For the text-containing cell, return its midpoint in [x, y] coordinate format. 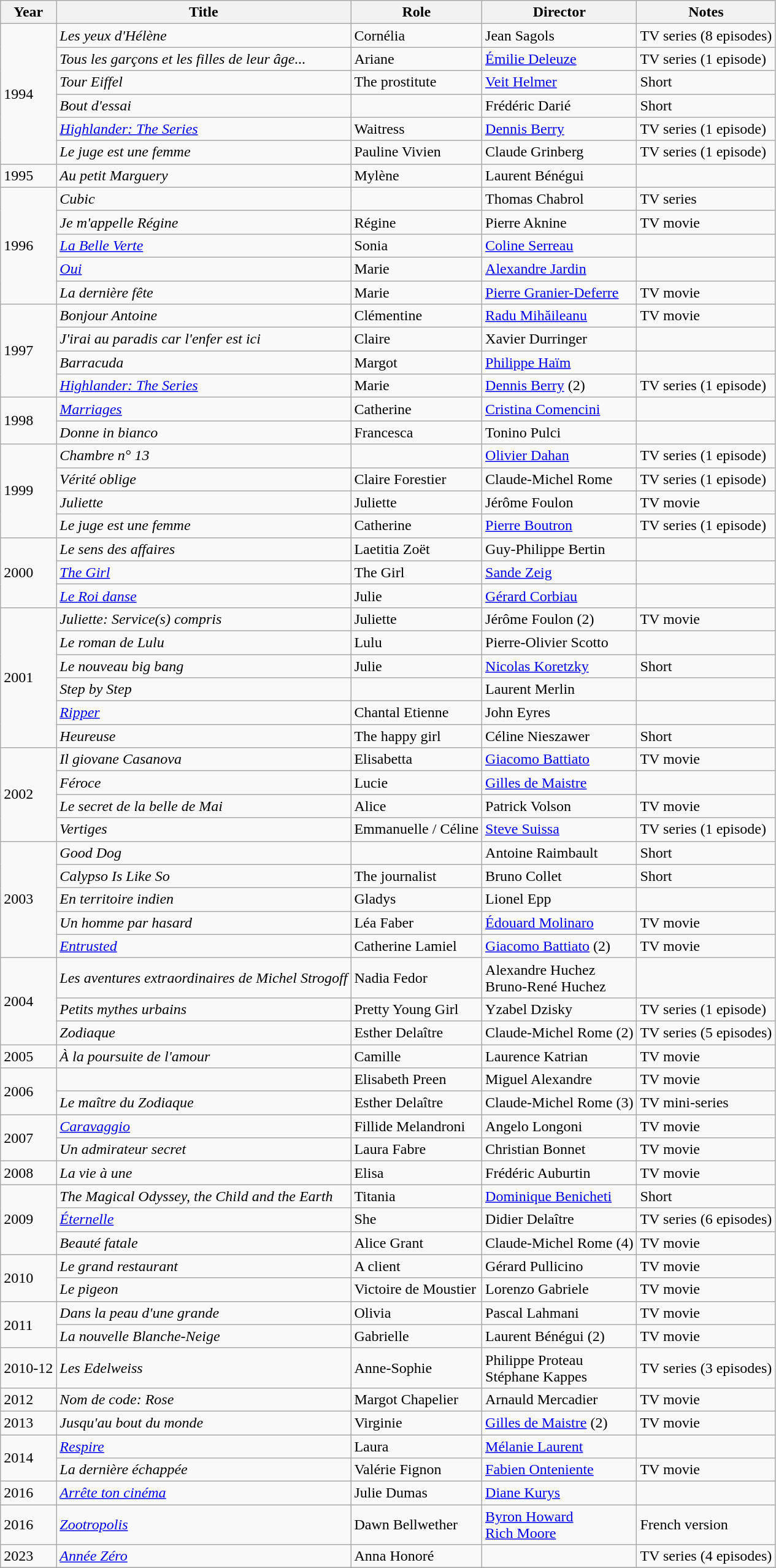
Antoine Raimbault [559, 853]
Year [28, 12]
Pierre Granier-Deferre [559, 293]
La dernière fête [204, 293]
Pierre Boutron [559, 526]
J'irai au paradis car l'enfer est ici [204, 339]
Claude-Michel Rome (3) [559, 1103]
Alexandre HuchezBruno-René Huchez [559, 978]
She [417, 1220]
Émilie Deleuze [559, 59]
Nicolas Koretzky [559, 666]
Yzabel Dzisky [559, 1009]
Margot Chapelier [417, 1399]
Ariane [417, 59]
Les aventures extraordinaires de Michel Strogoff [204, 978]
Le secret de la belle de Mai [204, 806]
The journalist [417, 876]
2023 [28, 1556]
1999 [28, 491]
La Belle Verte [204, 245]
Le pigeon [204, 1289]
2003 [28, 899]
Zodiaque [204, 1032]
Patrick Volson [559, 806]
Bonjour Antoine [204, 316]
Petits mythes urbains [204, 1009]
Jérôme Foulon [559, 502]
La nouvelle Blanche-Neige [204, 1336]
Claude Grinberg [559, 152]
Role [417, 12]
Laetitia Zoët [417, 549]
Elisa [417, 1173]
Les yeux d'Hélène [204, 36]
2004 [28, 1001]
1994 [28, 94]
Pierre Aknine [559, 222]
1996 [28, 245]
Céline Nieszawer [559, 736]
Virginie [417, 1423]
Margot [417, 363]
Philippe ProteauStéphane Kappes [559, 1368]
Sande Zeig [559, 572]
2008 [28, 1173]
Féroce [204, 783]
Titania [417, 1196]
Olivia [417, 1313]
Claude-Michel Rome [559, 479]
Il giovane Casanova [204, 759]
Veit Helmer [559, 82]
Année Zéro [204, 1556]
TV series [706, 199]
Lucie [417, 783]
Bruno Collet [559, 876]
En territoire indien [204, 899]
Steve Suissa [559, 829]
Le maître du Zodiaque [204, 1103]
Claire [417, 339]
TV series (5 episodes) [706, 1032]
Clémentine [417, 316]
Tonino Pulci [559, 432]
2001 [28, 677]
Sonia [417, 245]
TV series (3 episodes) [706, 1368]
Le nouveau big bang [204, 666]
Catherine Lamiel [417, 946]
Heureuse [204, 736]
Julie Dumas [417, 1493]
Coline Serreau [559, 245]
Lorenzo Gabriele [559, 1289]
Caravaggio [204, 1126]
Arnauld Mercadier [559, 1399]
Donne in bianco [204, 432]
Un homme par hasard [204, 923]
Cristina Comencini [559, 409]
Gilles de Maistre (2) [559, 1423]
Dawn Bellwether [417, 1525]
Laurent Merlin [559, 690]
Alice Grant [417, 1243]
2005 [28, 1056]
TV mini-series [706, 1103]
Director [559, 12]
Dennis Berry (2) [559, 386]
Radu Mihăileanu [559, 316]
2014 [28, 1458]
Calypso Is Like So [204, 876]
2012 [28, 1399]
Frédéric Auburtin [559, 1173]
Francesca [417, 432]
Laura [417, 1446]
Emmanuelle / Céline [417, 829]
Ripper [204, 713]
Entrusted [204, 946]
Jusqu'au bout du monde [204, 1423]
Thomas Chabrol [559, 199]
Mélanie Laurent [559, 1446]
Cornélia [417, 36]
The happy girl [417, 736]
2007 [28, 1138]
Waitress [417, 129]
TV series (4 episodes) [706, 1556]
TV series (8 episodes) [706, 36]
Claude-Michel Rome (2) [559, 1032]
Léa Faber [417, 923]
Laurent Bénégui [559, 175]
Dennis Berry [559, 129]
La dernière échappée [204, 1470]
Claude-Michel Rome (4) [559, 1243]
Vertiges [204, 829]
Pauline Vivien [417, 152]
Alexandre Jardin [559, 269]
Nadia Fedor [417, 978]
Le sens des affaires [204, 549]
Angelo Longoni [559, 1126]
Tous les garçons et les filles de leur âge... [204, 59]
A client [417, 1266]
Olivier Dahan [559, 456]
Éternelle [204, 1220]
Gladys [417, 899]
Valérie Fignon [417, 1470]
Philippe Haïm [559, 363]
1998 [28, 421]
1997 [28, 351]
2010 [28, 1278]
Édouard Molinaro [559, 923]
Lionel Epp [559, 899]
Elisabetta [417, 759]
Nom de code: Rose [204, 1399]
Dominique Benicheti [559, 1196]
Good Dog [204, 853]
Byron HowardRich Moore [559, 1525]
Fabien Onteniente [559, 1470]
Xavier Durringer [559, 339]
2002 [28, 794]
Un admirateur secret [204, 1150]
Pascal Lahmani [559, 1313]
Title [204, 12]
Le roman de Lulu [204, 642]
1995 [28, 175]
Elisabeth Preen [417, 1080]
Oui [204, 269]
2013 [28, 1423]
2011 [28, 1324]
Diane Kurys [559, 1493]
Bout d'essai [204, 106]
Mylène [417, 175]
TV series (6 episodes) [706, 1220]
The prostitute [417, 82]
2006 [28, 1091]
Le Roi danse [204, 596]
Laura Fabre [417, 1150]
Giacomo Battiato (2) [559, 946]
Claire Forestier [417, 479]
Juliette: Service(s) compris [204, 619]
Pierre-Olivier Scotto [559, 642]
2000 [28, 572]
Giacomo Battiato [559, 759]
Jérôme Foulon (2) [559, 619]
Gérard Pullicino [559, 1266]
Chantal Etienne [417, 713]
Barracuda [204, 363]
Guy-Philippe Bertin [559, 549]
Arrête ton cinéma [204, 1493]
Didier Delaître [559, 1220]
Marriages [204, 409]
Régine [417, 222]
Christian Bonnet [559, 1150]
Camille [417, 1056]
Laurence Katrian [559, 1056]
2010-12 [28, 1368]
Laurent Bénégui (2) [559, 1336]
Zootropolis [204, 1525]
Tour Eiffel [204, 82]
Gabrielle [417, 1336]
Vérité oblige [204, 479]
Les Edelweiss [204, 1368]
John Eyres [559, 713]
Jean Sagols [559, 36]
Respire [204, 1446]
À la poursuite de l'amour [204, 1056]
Pretty Young Girl [417, 1009]
Alice [417, 806]
Chambre n° 13 [204, 456]
Victoire de Moustier [417, 1289]
Fillide Melandroni [417, 1126]
Anna Honoré [417, 1556]
Dans la peau d'une grande [204, 1313]
Frédéric Darié [559, 106]
Step by Step [204, 690]
French version [706, 1525]
Je m'appelle Régine [204, 222]
Gilles de Maistre [559, 783]
Au petit Marguery [204, 175]
Lulu [417, 642]
Gérard Corbiau [559, 596]
Beauté fatale [204, 1243]
Miguel Alexandre [559, 1080]
2009 [28, 1220]
La vie à une [204, 1173]
The Magical Odyssey, the Child and the Earth [204, 1196]
Le grand restaurant [204, 1266]
Notes [706, 12]
Cubic [204, 199]
Anne-Sophie [417, 1368]
